Identify which cell holds the provided text, then report its (X, Y) central coordinate. 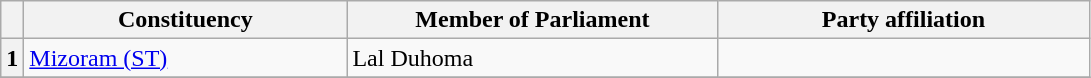
Party affiliation (904, 20)
Constituency (186, 20)
Lal Duhoma (532, 58)
Mizoram (ST) (186, 58)
1 (12, 58)
Member of Parliament (532, 20)
